Search for the cell housing the specified text and yield its [x, y] center coordinate. 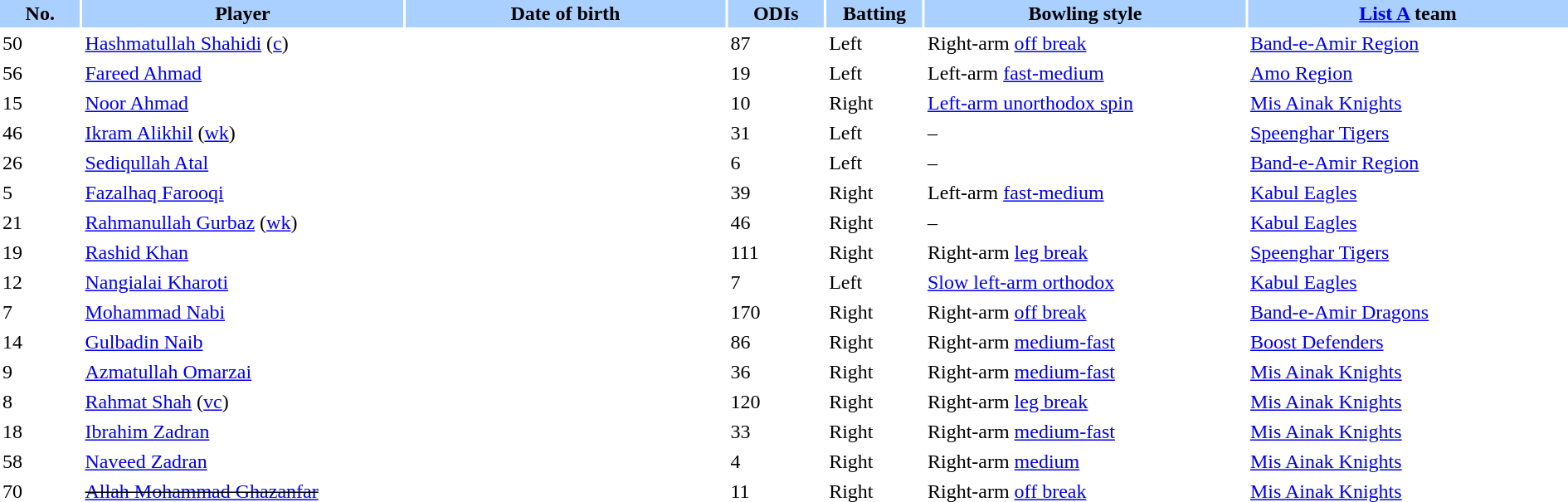
No. [40, 13]
Nangialai Kharoti [242, 282]
10 [776, 103]
Player [242, 13]
Band-e-Amir Dragons [1408, 312]
Ikram Alikhil (wk) [242, 133]
Noor Ahmad [242, 103]
14 [40, 342]
4 [776, 461]
120 [776, 402]
31 [776, 133]
36 [776, 372]
8 [40, 402]
87 [776, 43]
9 [40, 372]
18 [40, 431]
List A team [1408, 13]
6 [776, 163]
Azmatullah Omarzai [242, 372]
Rahmat Shah (vc) [242, 402]
Date of birth [565, 13]
Fazalhaq Farooqi [242, 193]
Mohammad Nabi [242, 312]
Rashid Khan [242, 252]
15 [40, 103]
5 [40, 193]
Amo Region [1408, 73]
39 [776, 193]
Bowling style [1085, 13]
170 [776, 312]
56 [40, 73]
Naveed Zadran [242, 461]
86 [776, 342]
Batting [874, 13]
50 [40, 43]
Sediqullah Atal [242, 163]
Rahmanullah Gurbaz (wk) [242, 222]
21 [40, 222]
Fareed Ahmad [242, 73]
Hashmatullah Shahidi (c) [242, 43]
Left-arm unorthodox spin [1085, 103]
Right-arm medium [1085, 461]
12 [40, 282]
111 [776, 252]
33 [776, 431]
Ibrahim Zadran [242, 431]
ODIs [776, 13]
Slow left-arm orthodox [1085, 282]
26 [40, 163]
58 [40, 461]
Boost Defenders [1408, 342]
Gulbadin Naib [242, 342]
